Extract the [x, y] coordinate from the center of the cell holding the provided text.  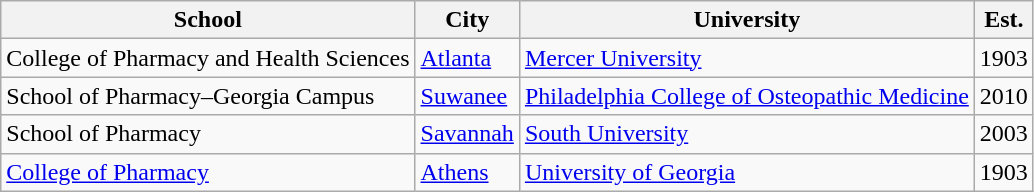
University [746, 20]
Athens [467, 172]
Suwanee [467, 96]
School of Pharmacy [208, 134]
2003 [1004, 134]
Atlanta [467, 58]
2010 [1004, 96]
College of Pharmacy [208, 172]
South University [746, 134]
School of Pharmacy–Georgia Campus [208, 96]
College of Pharmacy and Health Sciences [208, 58]
Mercer University [746, 58]
City [467, 20]
Savannah [467, 134]
Est. [1004, 20]
School [208, 20]
University of Georgia [746, 172]
Philadelphia College of Osteopathic Medicine [746, 96]
